Detect which cell encompasses the target text, then output its [X, Y] center coordinate. 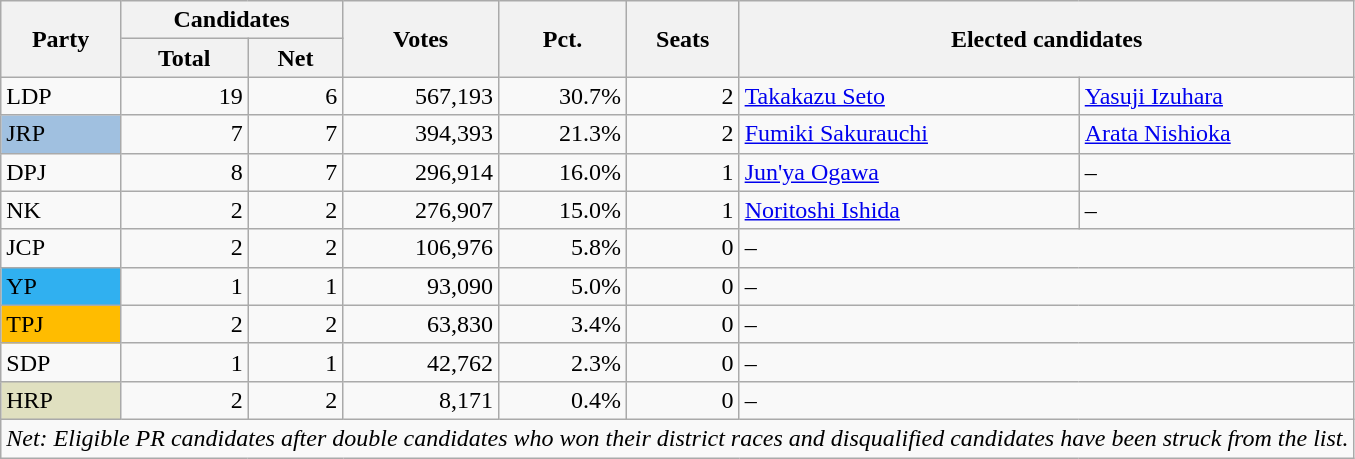
Fumiki Sakurauchi [909, 134]
106,976 [421, 248]
Candidates [231, 20]
Noritoshi Ishida [909, 210]
42,762 [421, 362]
6 [296, 96]
Party [61, 39]
5.8% [563, 248]
21.3% [563, 134]
JCP [61, 248]
Total [184, 58]
Pct. [563, 39]
8 [184, 172]
15.0% [563, 210]
19 [184, 96]
394,393 [421, 134]
5.0% [563, 286]
Net: Eligible PR candidates after double candidates who won their district races and disqualified candidates have been struck from the list. [678, 438]
30.7% [563, 96]
Yasuji Izuhara [1216, 96]
DPJ [61, 172]
JRP [61, 134]
Arata Nishioka [1216, 134]
Votes [421, 39]
TPJ [61, 324]
63,830 [421, 324]
93,090 [421, 286]
296,914 [421, 172]
Elected candidates [1046, 39]
276,907 [421, 210]
2.3% [563, 362]
YP [61, 286]
567,193 [421, 96]
SDP [61, 362]
LDP [61, 96]
Seats [682, 39]
NK [61, 210]
16.0% [563, 172]
3.4% [563, 324]
HRP [61, 400]
Net [296, 58]
8,171 [421, 400]
Jun'ya Ogawa [909, 172]
0.4% [563, 400]
Takakazu Seto [909, 96]
